Pinpoint the cell where the given text exists, returning its [x, y] midpoint coordinate. 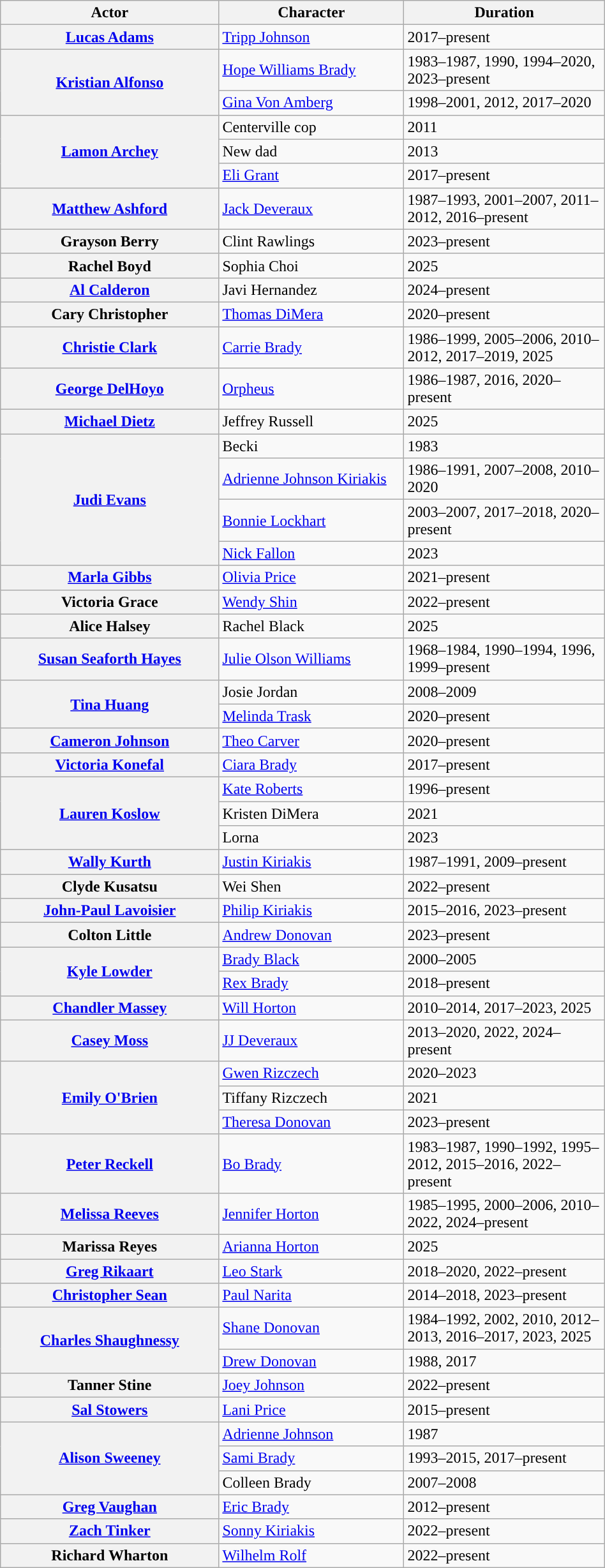
Adrienne Johnson [311, 1434]
Matthew Ashford [110, 208]
2021–present [504, 578]
New dad [311, 151]
Greg Vaughan [110, 1507]
2013–2020, 2022, 2024–present [504, 1040]
Julie Olson Williams [311, 659]
Character [311, 13]
Carrie Brady [311, 347]
2011 [504, 127]
Sonny Kiriakis [311, 1531]
Clyde Kusatsu [110, 886]
2008–2009 [504, 692]
1986–1987, 2016, 2020–present [504, 389]
Nick Fallon [311, 553]
Lamon Archey [110, 151]
1968–1984, 1990–1994, 1996, 1999–present [504, 659]
Chandler Massey [110, 1008]
1983–1987, 1990–1992, 1995–2012, 2015–2016, 2022–present [504, 1163]
Clint Rawlings [311, 241]
Sophia Choi [311, 265]
Ciara Brady [311, 765]
Arianna Horton [311, 1246]
Duration [504, 13]
2003–2007, 2017–2018, 2020–present [504, 521]
Melinda Trask [311, 716]
Charles Shaughnessy [110, 1340]
Tina Huang [110, 704]
1987–1991, 2009–present [504, 862]
1983 [504, 446]
Alice Halsey [110, 626]
Greg Rikaart [110, 1271]
1993–2015, 2017–present [504, 1458]
Jennifer Horton [311, 1214]
Kristian Alfonso [110, 82]
Gina Von Amberg [311, 103]
Zach Tinker [110, 1531]
Shane Donovan [311, 1329]
2014–2018, 2023–present [504, 1295]
Richard Wharton [110, 1555]
Justin Kiriakis [311, 862]
Leo Stark [311, 1271]
1986–1991, 2007–2008, 2010–2020 [504, 479]
Christie Clark [110, 347]
Judi Evans [110, 500]
Eric Brady [311, 1507]
Al Calderon [110, 290]
Cameron Johnson [110, 740]
Lorna [311, 838]
2024–present [504, 290]
2020–2023 [504, 1073]
1984–1992, 2002, 2010, 2012–2013, 2016–2017, 2023, 2025 [504, 1329]
Sal Stowers [110, 1410]
Melissa Reeves [110, 1214]
Wei Shen [311, 886]
Wally Kurth [110, 862]
Theo Carver [311, 740]
Olivia Price [311, 578]
Lauren Koslow [110, 813]
Wendy Shin [311, 602]
1985–1995, 2000–2006, 2010–2022, 2024–present [504, 1214]
George DelHoyo [110, 389]
Victoria Grace [110, 602]
Bo Brady [311, 1163]
1987 [504, 1434]
1996–present [504, 789]
Tanner Stine [110, 1385]
Kristen DiMera [311, 814]
Javi Hernandez [311, 290]
Josie Jordan [311, 692]
2013 [504, 151]
Marla Gibbs [110, 578]
2018–present [504, 983]
Will Horton [311, 1008]
Rachel Black [311, 626]
Joey Johnson [311, 1385]
Hope Williams Brady [311, 70]
1988, 2017 [504, 1361]
Thomas DiMera [311, 314]
Wilhelm Rolf [311, 1555]
Orpheus [311, 389]
Kyle Lowder [110, 971]
Bonnie Lockhart [311, 521]
1987–1993, 2001–2007, 2011–2012, 2016–present [504, 208]
Emily O'Brien [110, 1098]
Adrienne Johnson Kiriakis [311, 479]
Kate Roberts [311, 789]
Susan Seaforth Hayes [110, 659]
Colton Little [110, 935]
Paul Narita [311, 1295]
Brady Black [311, 959]
2015–2016, 2023–present [504, 911]
Jeffrey Russell [311, 422]
1998–2001, 2012, 2017–2020 [504, 103]
Becki [311, 446]
Sami Brady [311, 1458]
2010–2014, 2017–2023, 2025 [504, 1008]
Marissa Reyes [110, 1246]
John-Paul Lavoisier [110, 911]
Michael Dietz [110, 422]
2012–present [504, 1507]
Colleen Brady [311, 1482]
Gwen Rizczech [311, 1073]
Tiffany Rizczech [311, 1098]
Casey Moss [110, 1040]
Christopher Sean [110, 1295]
Jack Deveraux [311, 208]
Philip Kiriakis [311, 911]
Theresa Donovan [311, 1122]
Actor [110, 13]
Peter Reckell [110, 1163]
JJ Deveraux [311, 1040]
Eli Grant [311, 175]
Centerville cop [311, 127]
Cary Christopher [110, 314]
Rachel Boyd [110, 265]
Alison Sweeney [110, 1458]
Victoria Konefal [110, 765]
2015–present [504, 1410]
Lani Price [311, 1410]
2007–2008 [504, 1482]
Drew Donovan [311, 1361]
Grayson Berry [110, 241]
1986–1999, 2005–2006, 2010–2012, 2017–2019, 2025 [504, 347]
1983–1987, 1990, 1994–2020, 2023–present [504, 70]
Rex Brady [311, 983]
2000–2005 [504, 959]
Tripp Johnson [311, 37]
2018–2020, 2022–present [504, 1271]
Andrew Donovan [311, 935]
Lucas Adams [110, 37]
